Pinpoint the cell where the given text exists, returning its [X, Y] midpoint coordinate. 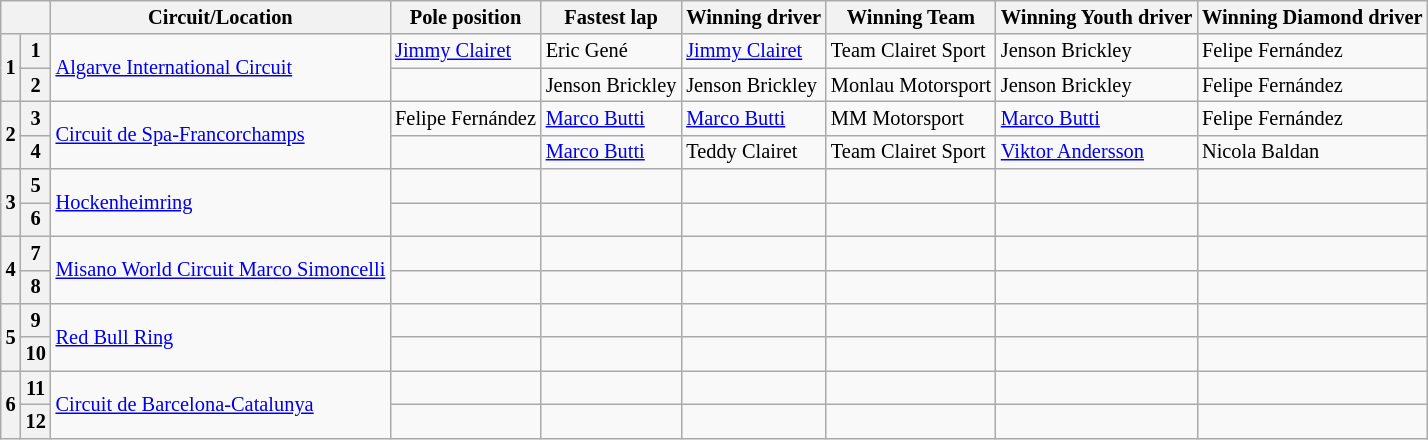
Viktor Andersson [1096, 152]
MM Motorsport [911, 118]
Winning Diamond driver [1312, 17]
Hockenheimring [221, 202]
Algarve International Circuit [221, 68]
Eric Gené [611, 51]
Winning Youth driver [1096, 17]
Circuit de Spa-Francorchamps [221, 134]
Misano World Circuit Marco Simoncelli [221, 270]
Teddy Clairet [754, 152]
Winning driver [754, 17]
7 [36, 253]
10 [36, 354]
Pole position [466, 17]
Winning Team [911, 17]
12 [36, 421]
Circuit/Location [221, 17]
Fastest lap [611, 17]
Nicola Baldan [1312, 152]
9 [36, 320]
Red Bull Ring [221, 336]
8 [36, 287]
Monlau Motorsport [911, 85]
Circuit de Barcelona-Catalunya [221, 404]
11 [36, 388]
